Determine the (X, Y) coordinate at the center of the cell enclosing the given text.  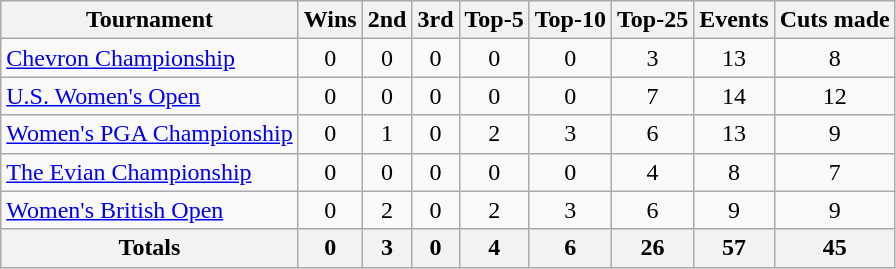
14 (734, 96)
Tournament (150, 20)
Events (734, 20)
Cuts made (834, 20)
Top-25 (652, 20)
U.S. Women's Open (150, 96)
26 (652, 248)
Top-5 (494, 20)
Wins (330, 20)
3rd (436, 20)
Totals (150, 248)
57 (734, 248)
1 (387, 134)
Women's British Open (150, 210)
12 (834, 96)
2nd (387, 20)
Women's PGA Championship (150, 134)
The Evian Championship (150, 172)
Top-10 (570, 20)
45 (834, 248)
Chevron Championship (150, 58)
